Identify which cell holds the provided text, then report its [X, Y] central coordinate. 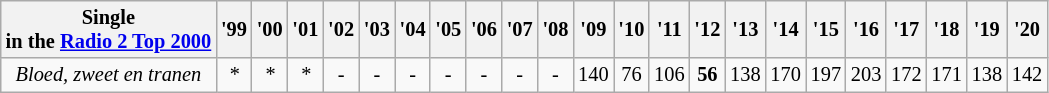
'12 [707, 30]
'06 [484, 30]
'04 [413, 30]
197 [826, 75]
'14 [785, 30]
'18 [946, 30]
'09 [593, 30]
'17 [906, 30]
140 [593, 75]
172 [906, 75]
'19 [987, 30]
'16 [866, 30]
'03 [377, 30]
'11 [669, 30]
171 [946, 75]
'07 [520, 30]
'08 [556, 30]
106 [669, 75]
Bloed, zweet en tranen [108, 75]
Singlein the Radio 2 Top 2000 [108, 30]
'00 [270, 30]
142 [1027, 75]
'02 [341, 30]
'13 [745, 30]
56 [707, 75]
'05 [448, 30]
203 [866, 75]
'10 [632, 30]
'01 [306, 30]
170 [785, 75]
'99 [234, 30]
76 [632, 75]
'15 [826, 30]
'20 [1027, 30]
